Return [X, Y] of the center of cell containing provided text 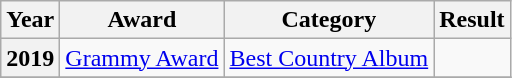
2019 [30, 58]
Year [30, 20]
Award [142, 20]
Result [472, 20]
Best Country Album [329, 58]
Grammy Award [142, 58]
Category [329, 20]
